Extract the [X, Y] coordinate from the center of the cell holding the provided text.  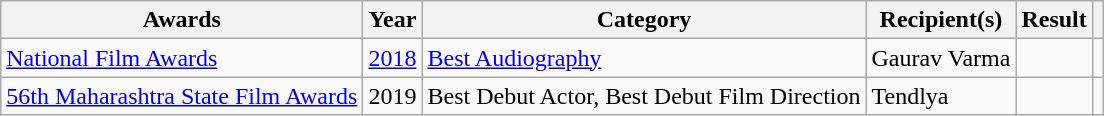
2018 [392, 58]
National Film Awards [182, 58]
Category [644, 20]
Awards [182, 20]
Recipient(s) [941, 20]
Best Debut Actor, Best Debut Film Direction [644, 96]
Gaurav Varma [941, 58]
Best Audiography [644, 58]
Tendlya [941, 96]
Result [1054, 20]
2019 [392, 96]
56th Maharashtra State Film Awards [182, 96]
Year [392, 20]
